Return [x, y] of the center of cell containing provided text 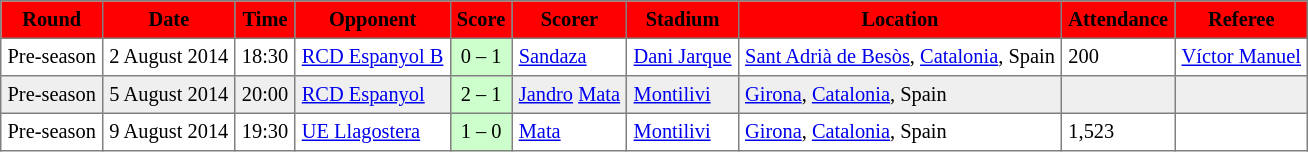
Scorer [570, 20]
2 August 2014 [169, 57]
Date [169, 20]
Stadium [682, 20]
Sant Adrià de Besòs, Catalonia, Spain [900, 57]
1,523 [1118, 132]
Score [481, 20]
Opponent [372, 20]
Sandaza [570, 57]
Mata [570, 132]
RCD Espanyol B [372, 57]
2 – 1 [481, 95]
Jandro Mata [570, 95]
200 [1118, 57]
19:30 [265, 132]
5 August 2014 [169, 95]
Attendance [1118, 20]
UE Llagostera [372, 132]
Dani Jarque [682, 57]
Location [900, 20]
18:30 [265, 57]
Referee [1242, 20]
0 – 1 [481, 57]
20:00 [265, 95]
RCD Espanyol [372, 95]
Round [52, 20]
9 August 2014 [169, 132]
Víctor Manuel [1242, 57]
1 – 0 [481, 132]
Time [265, 20]
